Capture the cell that displays the provided text and extract its (X, Y) central coordinate. 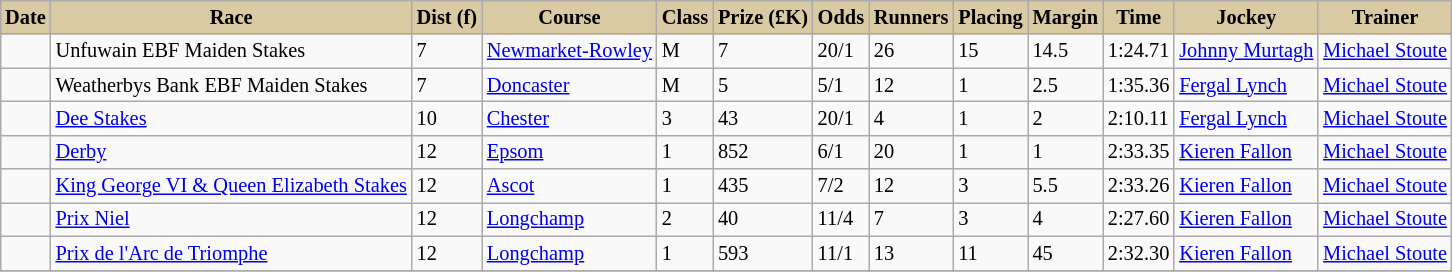
Course (570, 17)
Johnny Murtagh (1246, 51)
Ascot (570, 186)
2:27.60 (1138, 219)
Doncaster (570, 85)
Odds (841, 17)
14.5 (1066, 51)
43 (763, 118)
Unfuwain EBF Maiden Stakes (232, 51)
7/2 (841, 186)
2:33.35 (1138, 152)
Epsom (570, 152)
11/1 (841, 253)
Time (1138, 17)
13 (911, 253)
Class (685, 17)
2:33.26 (1138, 186)
Prix de l'Arc de Triomphe (232, 253)
Trainer (1385, 17)
5 (763, 85)
Newmarket-Rowley (570, 51)
Prize (£K) (763, 17)
593 (763, 253)
26 (911, 51)
5/1 (841, 85)
11/4 (841, 219)
11 (990, 253)
Placing (990, 17)
20 (911, 152)
15 (990, 51)
2:10.11 (1138, 118)
2.5 (1066, 85)
10 (447, 118)
Jockey (1246, 17)
2:32.30 (1138, 253)
1:24.71 (1138, 51)
5.5 (1066, 186)
6/1 (841, 152)
1:35.36 (1138, 85)
Dist (f) (447, 17)
Runners (911, 17)
40 (763, 219)
Dee Stakes (232, 118)
Derby (232, 152)
Date (25, 17)
Race (232, 17)
King George VI & Queen Elizabeth Stakes (232, 186)
852 (763, 152)
435 (763, 186)
Weatherbys Bank EBF Maiden Stakes (232, 85)
Margin (1066, 17)
Prix Niel (232, 219)
45 (1066, 253)
Chester (570, 118)
